From the cell containing the given text, extract its center point as [x, y] coordinate. 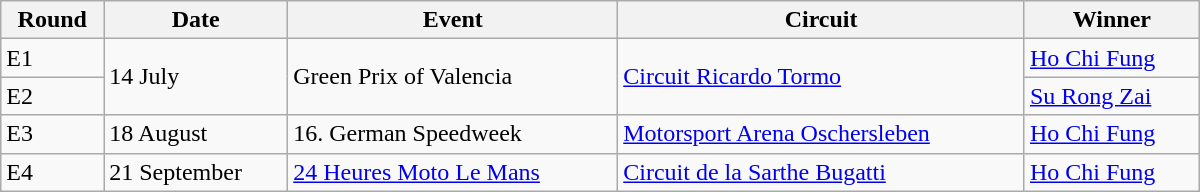
Circuit Ricardo Tormo [822, 77]
18 August [196, 134]
Motorsport Arena Oschersleben [822, 134]
Green Prix of Valencia [453, 77]
E4 [52, 172]
24 Heures Moto Le Mans [453, 172]
E3 [52, 134]
16. German Speedweek [453, 134]
E2 [52, 96]
Su Rong Zai [1112, 96]
E1 [52, 58]
14 July [196, 77]
Circuit [822, 20]
Circuit de la Sarthe Bugatti [822, 172]
21 September [196, 172]
Event [453, 20]
Winner [1112, 20]
Date [196, 20]
Round [52, 20]
